Determine the [x, y] coordinate at the center of the cell enclosing the given text.  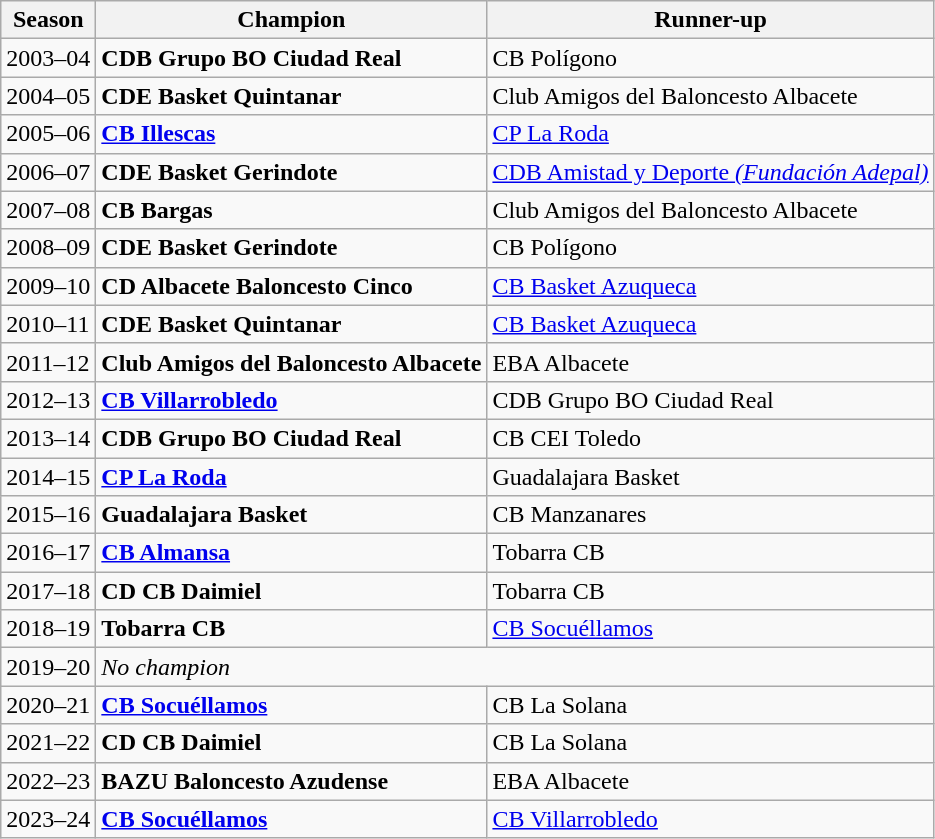
2013–14 [48, 438]
2008–09 [48, 248]
2004–05 [48, 96]
Runner-up [710, 20]
2007–08 [48, 210]
2016–17 [48, 553]
BAZU Baloncesto Azudense [292, 781]
CDB Amistad y Deporte (Fundación Adepal) [710, 172]
2009–10 [48, 286]
CB Bargas [292, 210]
2017–18 [48, 591]
2005–06 [48, 134]
2018–19 [48, 629]
CB Manzanares [710, 515]
2020–21 [48, 705]
Champion [292, 20]
Season [48, 20]
2019–20 [48, 667]
No champion [515, 667]
2022–23 [48, 781]
CB Almansa [292, 553]
2023–24 [48, 819]
2021–22 [48, 743]
2010–11 [48, 324]
2003–04 [48, 58]
2011–12 [48, 362]
2006–07 [48, 172]
CB Illescas [292, 134]
CD Albacete Baloncesto Cinco [292, 286]
2015–16 [48, 515]
2012–13 [48, 400]
2014–15 [48, 477]
CB CEI Toledo [710, 438]
